Find where the given text appears and provide that cell's center as [X, Y] coordinate. 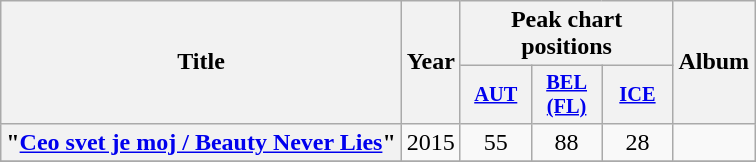
88 [566, 142]
28 [638, 142]
2015 [430, 142]
"Ceo svet je moj / Beauty Never Lies" [202, 142]
Album [714, 62]
Year [430, 62]
AUT [496, 95]
BEL (FL) [566, 95]
Title [202, 62]
ICE [638, 95]
Peak chart positions [566, 34]
55 [496, 142]
